Capture the cell that displays the provided text and extract its (x, y) central coordinate. 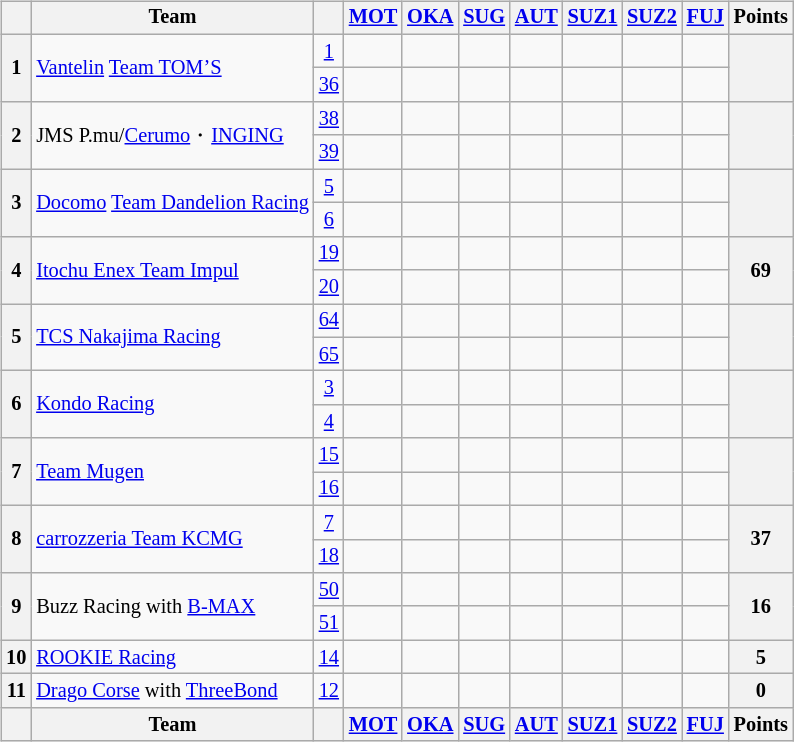
65 (329, 354)
37 (761, 538)
39 (329, 152)
Buzz Racing with B-MAX (172, 606)
11 (16, 691)
64 (329, 321)
carrozzeria Team KCMG (172, 538)
TCS Nakajima Racing (172, 338)
19 (329, 253)
2 (16, 136)
14 (329, 657)
JMS P.mu/Cerumo・INGING (172, 136)
20 (329, 287)
69 (761, 270)
Vantelin Team TOM’S (172, 68)
Kondo Racing (172, 404)
Team Mugen (172, 472)
9 (16, 606)
8 (16, 538)
Itochu Enex Team Impul (172, 270)
ROOKIE Racing (172, 657)
38 (329, 119)
Drago Corse with ThreeBond (172, 691)
0 (761, 691)
Docomo Team Dandelion Racing (172, 202)
18 (329, 556)
50 (329, 590)
15 (329, 455)
51 (329, 623)
12 (329, 691)
36 (329, 85)
10 (16, 657)
